For the text-containing cell, return its midpoint in [X, Y] coordinate format. 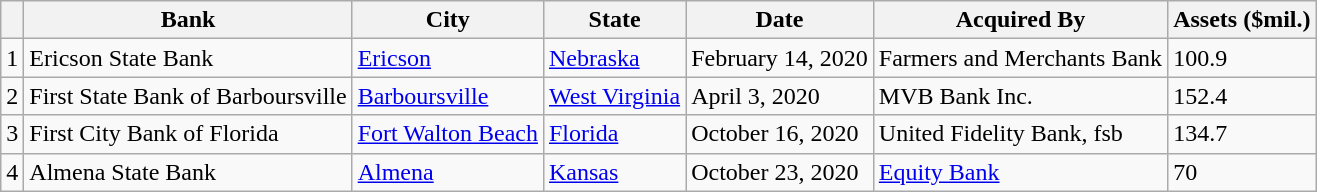
April 3, 2020 [780, 96]
Bank [188, 20]
October 23, 2020 [780, 172]
First City Bank of Florida [188, 134]
Almena [448, 172]
Florida [614, 134]
3 [12, 134]
1 [12, 58]
Fort Walton Beach [448, 134]
State [614, 20]
100.9 [1242, 58]
City [448, 20]
United Fidelity Bank, fsb [1020, 134]
4 [12, 172]
2 [12, 96]
Kansas [614, 172]
Almena State Bank [188, 172]
MVB Bank Inc. [1020, 96]
October 16, 2020 [780, 134]
Farmers and Merchants Bank [1020, 58]
First State Bank of Barboursville [188, 96]
Barboursville [448, 96]
Date [780, 20]
152.4 [1242, 96]
Assets ($mil.) [1242, 20]
February 14, 2020 [780, 58]
Ericson State Bank [188, 58]
134.7 [1242, 134]
Equity Bank [1020, 172]
70 [1242, 172]
Ericson [448, 58]
West Virginia [614, 96]
Nebraska [614, 58]
Acquired By [1020, 20]
